Provide the [X, Y] coordinate of the cell's center where the given text is located.  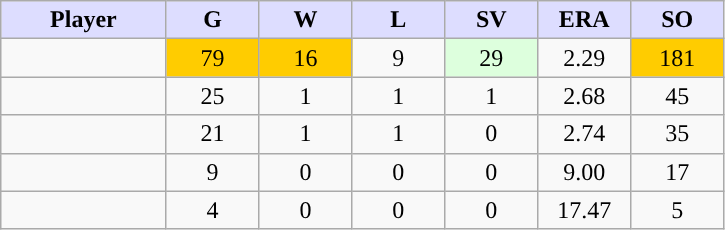
79 [212, 58]
ERA [584, 20]
181 [678, 58]
2.29 [584, 58]
G [212, 20]
21 [212, 134]
Player [84, 20]
17 [678, 172]
2.74 [584, 134]
SV [492, 20]
35 [678, 134]
W [306, 20]
29 [492, 58]
17.47 [584, 210]
L [398, 20]
4 [212, 210]
2.68 [584, 96]
SO [678, 20]
9.00 [584, 172]
45 [678, 96]
25 [212, 96]
16 [306, 58]
5 [678, 210]
